Detect which cell encompasses the target text, then output its [x, y] center coordinate. 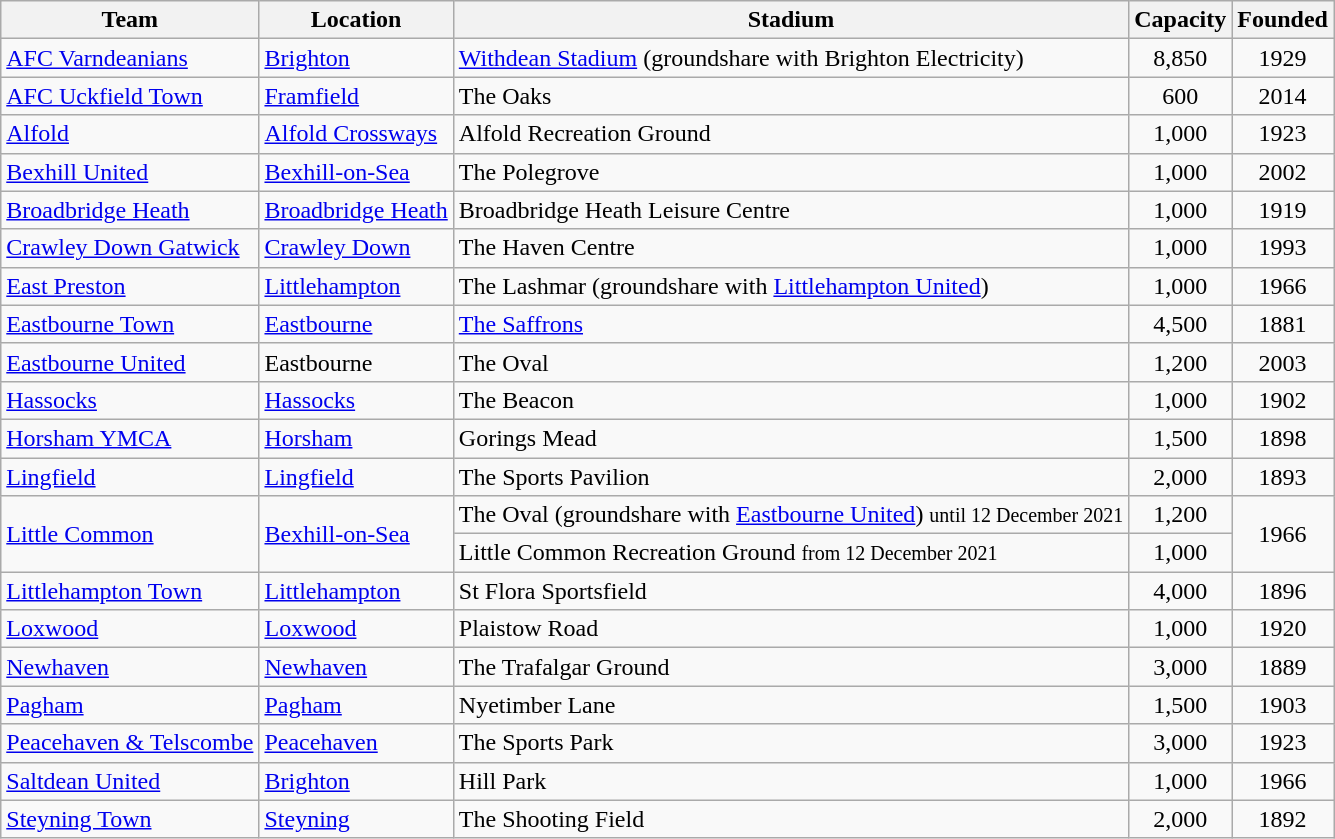
1993 [1283, 248]
1898 [1283, 438]
Crawley Down [356, 248]
Alfold [130, 134]
1929 [1283, 58]
Broadbridge Heath Leisure Centre [790, 210]
Little Common [130, 534]
Crawley Down Gatwick [130, 248]
1896 [1283, 591]
Team [130, 20]
Little Common Recreation Ground from 12 December 2021 [790, 553]
The Polegrove [790, 172]
2003 [1283, 362]
4,500 [1180, 324]
Steyning [356, 819]
1889 [1283, 667]
600 [1180, 96]
1902 [1283, 400]
Capacity [1180, 20]
Horsham YMCA [130, 438]
St Flora Sportsfield [790, 591]
Peacehaven & Telscombe [130, 743]
Nyetimber Lane [790, 705]
The Beacon [790, 400]
The Saffrons [790, 324]
Saltdean United [130, 781]
The Oval [790, 362]
The Haven Centre [790, 248]
Horsham [356, 438]
1892 [1283, 819]
Gorings Mead [790, 438]
1920 [1283, 629]
4,000 [1180, 591]
The Oval (groundshare with Eastbourne United) until 12 December 2021 [790, 515]
Alfold Crossways [356, 134]
1919 [1283, 210]
Plaistow Road [790, 629]
1893 [1283, 477]
Steyning Town [130, 819]
Founded [1283, 20]
Peacehaven [356, 743]
Withdean Stadium (groundshare with Brighton Electricity) [790, 58]
The Lashmar (groundshare with Littlehampton United) [790, 286]
AFC Varndeanians [130, 58]
Stadium [790, 20]
Bexhill United [130, 172]
Location [356, 20]
Eastbourne United [130, 362]
Hill Park [790, 781]
The Sports Pavilion [790, 477]
The Shooting Field [790, 819]
Littlehampton Town [130, 591]
Framfield [356, 96]
Eastbourne Town [130, 324]
8,850 [1180, 58]
2014 [1283, 96]
1903 [1283, 705]
The Sports Park [790, 743]
The Trafalgar Ground [790, 667]
The Oaks [790, 96]
1881 [1283, 324]
East Preston [130, 286]
AFC Uckfield Town [130, 96]
2002 [1283, 172]
Alfold Recreation Ground [790, 134]
